For the text-containing cell, return its midpoint in [x, y] coordinate format. 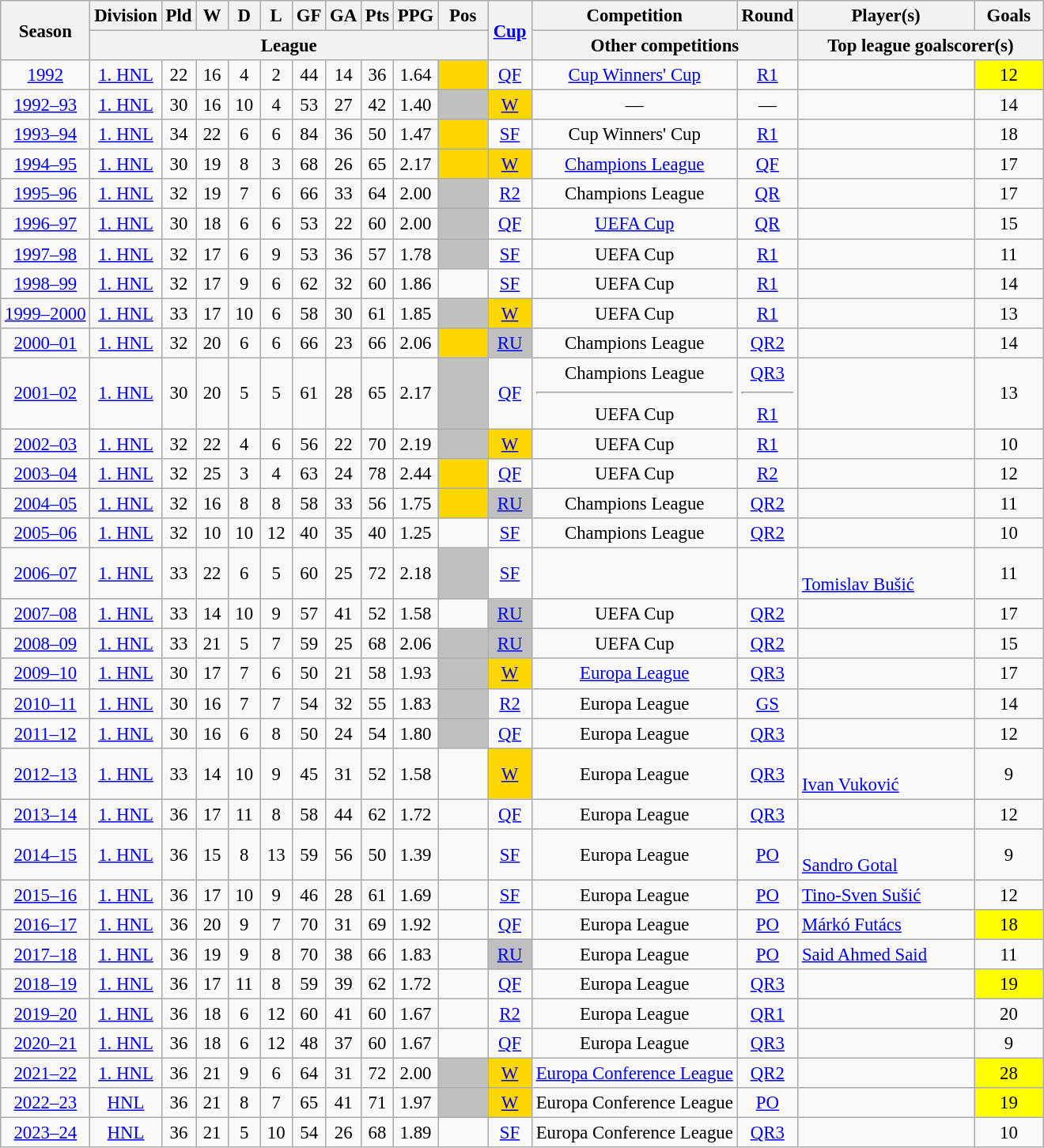
46 [309, 895]
37 [343, 1044]
78 [378, 474]
45 [309, 774]
2001–02 [46, 393]
2.18 [415, 574]
2003–04 [46, 474]
L [277, 16]
2005–06 [46, 533]
2006–07 [46, 574]
48 [309, 1044]
Said Ahmed Said [886, 954]
1992 [46, 75]
34 [179, 135]
27 [343, 105]
Pos [463, 16]
PPG [415, 16]
2009–10 [46, 674]
71 [378, 1103]
2022–23 [46, 1103]
2004–05 [46, 504]
2 [277, 75]
GA [343, 16]
1.78 [415, 254]
1.64 [415, 75]
1.40 [415, 105]
39 [343, 984]
2013–14 [46, 814]
38 [343, 954]
2.19 [415, 444]
1.93 [415, 674]
1.69 [415, 895]
Goals [1009, 16]
69 [378, 925]
League [289, 46]
Sandro Gotal [886, 854]
Round [767, 16]
D [244, 16]
Márkó Futács [886, 925]
Top league goalscorer(s) [921, 46]
2019–20 [46, 1014]
2023–24 [46, 1133]
63 [309, 474]
1.47 [415, 135]
1996–97 [46, 224]
1.39 [415, 854]
Pts [378, 16]
2016–17 [46, 925]
GS [767, 703]
QR3R1 [767, 393]
1993–94 [46, 135]
Competition [634, 16]
1992–93 [46, 105]
2002–03 [46, 444]
GF [309, 16]
Tino-Sven Sušić [886, 895]
1.75 [415, 504]
2018–19 [46, 984]
2007–08 [46, 614]
Player(s) [886, 16]
1.85 [415, 313]
2017–18 [46, 954]
Ivan Vuković [886, 774]
2000–01 [46, 343]
2015–16 [46, 895]
2.44 [415, 474]
1994–95 [46, 165]
Champions LeagueUEFA Cup [634, 393]
1.25 [415, 533]
1998–99 [46, 283]
55 [378, 703]
2020–21 [46, 1044]
Division [126, 16]
QR1 [767, 1014]
1.86 [415, 283]
Season [46, 30]
Other competitions [664, 46]
Cup [510, 30]
2014–15 [46, 854]
Pld [179, 16]
1.89 [415, 1133]
1.92 [415, 925]
23 [343, 343]
1.80 [415, 733]
1999–2000 [46, 313]
2012–13 [46, 774]
35 [343, 533]
2011–12 [46, 733]
2021–22 [46, 1074]
Tomislav Bušić [886, 574]
42 [378, 105]
2008–09 [46, 644]
1.97 [415, 1103]
84 [309, 135]
2010–11 [46, 703]
1997–98 [46, 254]
1995–96 [46, 194]
